Locate the cell with the specified text and output its (x, y) center coordinate. 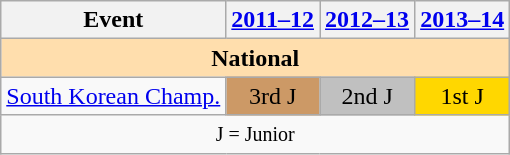
2013–14 (462, 20)
J = Junior (256, 134)
2012–13 (368, 20)
3rd J (273, 96)
South Korean Champ. (114, 96)
2nd J (368, 96)
National (256, 58)
Event (114, 20)
2011–12 (273, 20)
1st J (462, 96)
